Scan for the cell matching the given text and deliver its (x, y) coordinate at center. 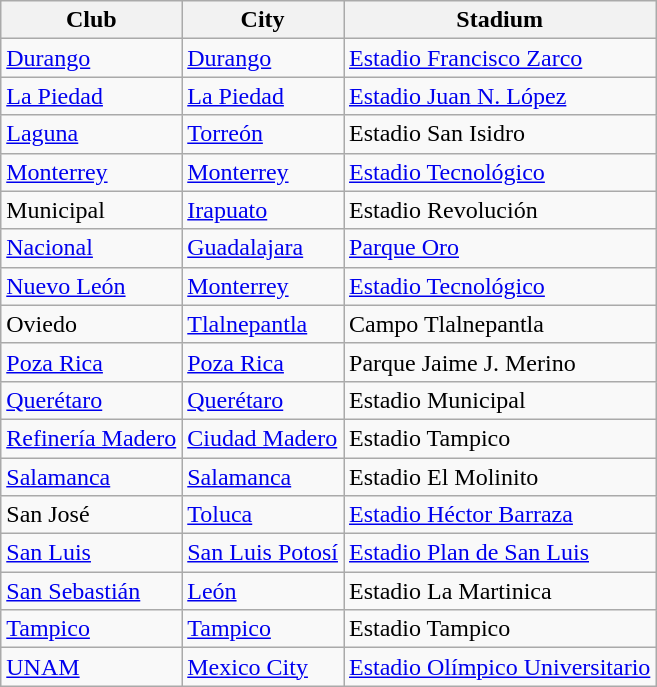
San Luis (92, 553)
Ciudad Madero (263, 438)
Mexico City (263, 667)
Club (92, 20)
Parque Jaime J. Merino (500, 362)
Nuevo León (92, 286)
Estadio Plan de San Luis (500, 553)
UNAM (92, 667)
Tlalnepantla (263, 324)
San José (92, 515)
Guadalajara (263, 248)
Estadio Héctor Barraza (500, 515)
Estadio La Martinica (500, 591)
Laguna (92, 134)
San Sebastián (92, 591)
Estadio Revolución (500, 210)
Parque Oro (500, 248)
León (263, 591)
Torreón (263, 134)
Estadio Municipal (500, 400)
Estadio Olímpico Universitario (500, 667)
Oviedo (92, 324)
Refinería Madero (92, 438)
Estadio El Molinito (500, 477)
Campo Tlalnepantla (500, 324)
Nacional (92, 248)
Municipal (92, 210)
Toluca (263, 515)
Irapuato (263, 210)
Estadio Juan N. López (500, 96)
City (263, 20)
Stadium (500, 20)
Estadio San Isidro (500, 134)
Estadio Francisco Zarco (500, 58)
San Luis Potosí (263, 553)
